Search for the cell housing the specified text and yield its (X, Y) center coordinate. 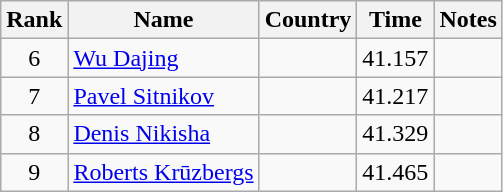
Name (164, 20)
41.329 (396, 134)
8 (34, 134)
Denis Nikisha (164, 134)
9 (34, 172)
41.217 (396, 96)
Wu Dajing (164, 58)
Time (396, 20)
Notes (468, 20)
41.465 (396, 172)
6 (34, 58)
Country (308, 20)
7 (34, 96)
41.157 (396, 58)
Rank (34, 20)
Roberts Krūzbergs (164, 172)
Pavel Sitnikov (164, 96)
